Identify which cell holds the provided text, then report its [x, y] central coordinate. 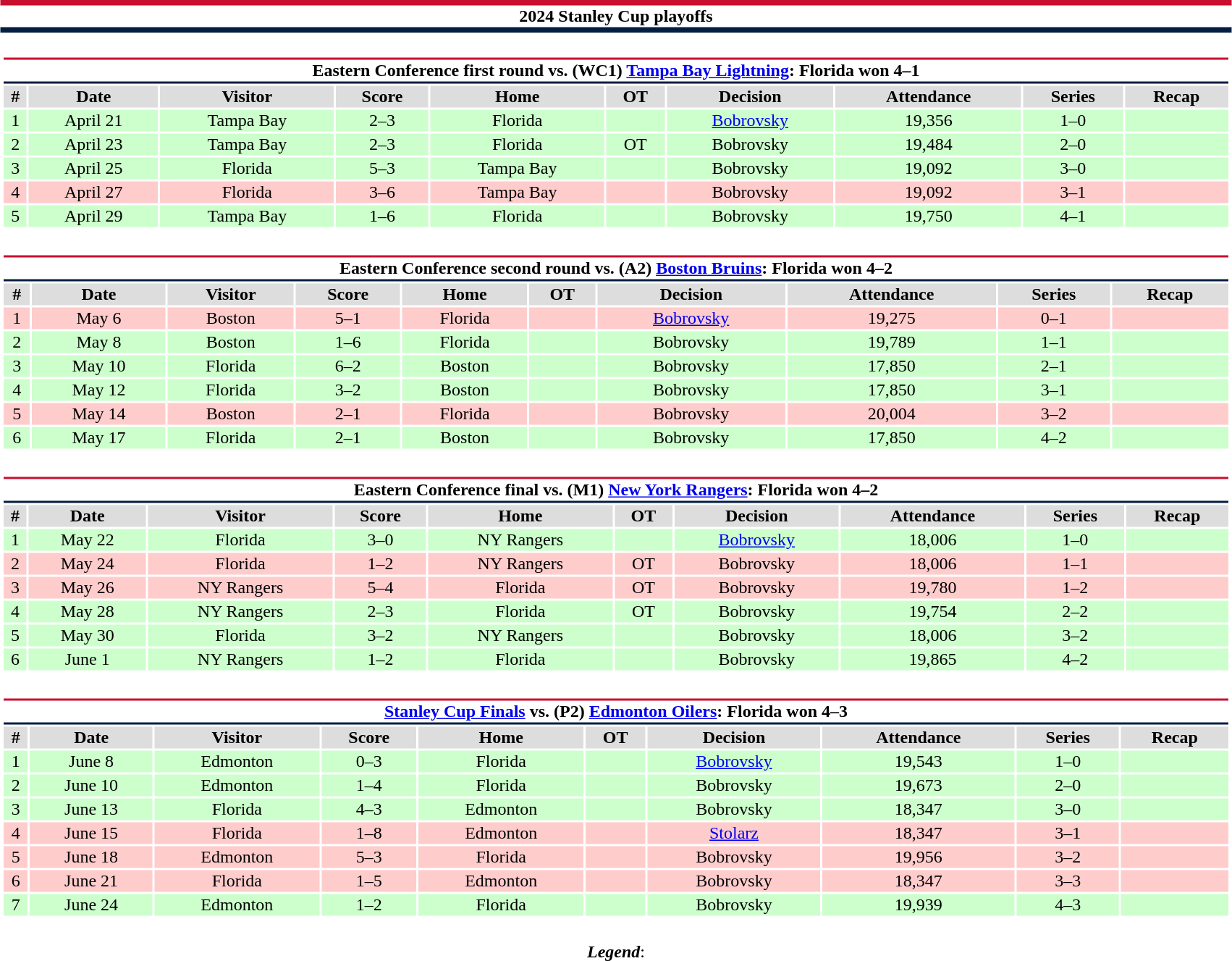
May 17 [98, 438]
June 18 [91, 857]
April 23 [93, 144]
June 1 [88, 660]
Eastern Conference final vs. (M1) New York Rangers: Florida won 4–2 [615, 490]
7 [16, 905]
19,356 [929, 121]
May 26 [88, 587]
June 24 [91, 905]
May 10 [98, 366]
May 12 [98, 390]
Stanley Cup Finals vs. (P2) Edmonton Oilers: Florida won 4–3 [615, 711]
3–6 [382, 192]
May 28 [88, 612]
Eastern Conference second round vs. (A2) Boston Bruins: Florida won 4–2 [615, 268]
May 22 [88, 540]
5–4 [381, 587]
19,956 [918, 857]
0–3 [369, 761]
April 21 [93, 121]
6–2 [347, 366]
1–8 [369, 834]
19,789 [891, 343]
May 14 [98, 414]
1–5 [369, 881]
19,275 [891, 318]
May 30 [88, 635]
May 8 [98, 343]
Eastern Conference first round vs. (WC1) Tampa Bay Lightning: Florida won 4–1 [615, 71]
19,939 [918, 905]
19,484 [929, 144]
19,750 [929, 217]
Stolarz [734, 834]
4–1 [1073, 217]
3–3 [1068, 881]
19,754 [932, 612]
2024 Stanley Cup playoffs [616, 16]
20,004 [891, 414]
19,780 [932, 587]
April 29 [93, 217]
June 15 [91, 834]
May 6 [98, 318]
June 21 [91, 881]
April 25 [93, 169]
1–4 [369, 786]
May 24 [88, 564]
2–2 [1076, 612]
April 27 [93, 192]
5–1 [347, 318]
19,543 [918, 761]
19,865 [932, 660]
June 13 [91, 809]
June 8 [91, 761]
0–1 [1054, 318]
June 10 [91, 786]
19,673 [918, 786]
